Detect which cell encompasses the target text, then output its (x, y) center coordinate. 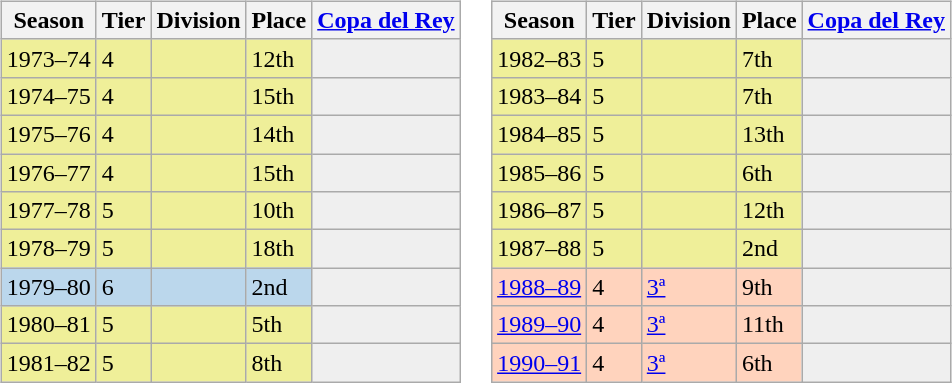
1986–87 (540, 211)
1985–86 (540, 173)
10th (279, 211)
13th (769, 134)
1979–80 (48, 287)
1989–90 (540, 325)
1975–76 (48, 134)
1976–77 (48, 173)
8th (279, 363)
1974–75 (48, 96)
9th (769, 287)
1977–78 (48, 211)
6 (124, 287)
1988–89 (540, 287)
18th (279, 249)
1981–82 (48, 363)
5th (279, 325)
1983–84 (540, 96)
1984–85 (540, 134)
14th (279, 134)
11th (769, 325)
1987–88 (540, 249)
1990–91 (540, 363)
1973–74 (48, 58)
1982–83 (540, 58)
1978–79 (48, 249)
1980–81 (48, 325)
